Identify which cell holds the provided text, then report its [X, Y] central coordinate. 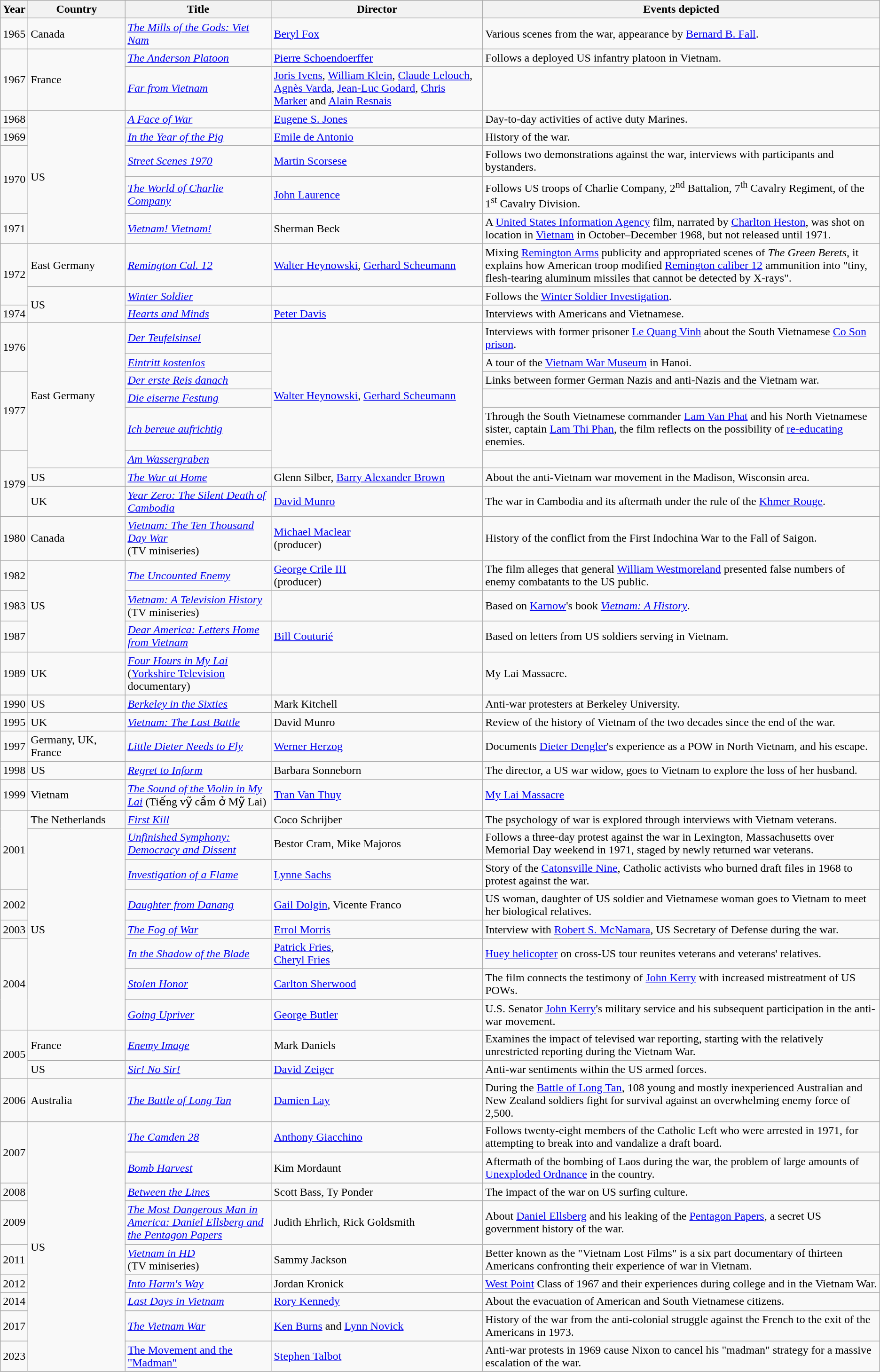
2006 [14, 1100]
1977 [14, 411]
1990 [14, 704]
In the Shadow of the Blade [198, 954]
Glenn Silber, Barry Alexander Brown [377, 477]
The film connects the testimony of John Kerry with increased mistreatment of US POWs. [682, 984]
Michael Maclear(producer) [377, 538]
1995 [14, 722]
Follows a deployed US infantry platoon in Vietnam. [682, 58]
Damien Lay [377, 1100]
Gail Dolgin, Vicente Franco [377, 905]
Judith Ehrlich, Rick Goldsmith [377, 1222]
Year [14, 9]
1968 [14, 119]
George Crile III(producer) [377, 576]
Emile de Antonio [377, 137]
My Lai Massacre. [682, 673]
Anti-war protesters at Berkeley University. [682, 704]
Die eiserne Festung [198, 398]
The Uncounted Enemy [198, 576]
Country [77, 9]
Peter Davis [377, 314]
The Battle of Long Tan [198, 1100]
2007 [14, 1152]
The psychology of war is explored through interviews with Vietnam veterans. [682, 820]
The Netherlands [77, 820]
Regret to Inform [198, 770]
Enemy Image [198, 1046]
Little Dieter Needs to Fly [198, 746]
Barbara Sonneborn [377, 770]
2011 [14, 1259]
1999 [14, 796]
Year Zero: The Silent Death of Cambodia [198, 501]
Stephen Talbot [377, 1356]
Going Upriver [198, 1015]
Pierre Schoendoerffer [377, 58]
Ken Burns and Lynn Novick [377, 1326]
Carlton Sherwood [377, 984]
Director [377, 9]
Stolen Honor [198, 984]
John Laurence [377, 195]
2008 [14, 1192]
1979 [14, 483]
Vietnam: The Ten Thousand Day War(TV miniseries) [198, 538]
Follows twenty-eight members of the Catholic Left who were arrested in 1971, for attempting to break into and vandalize a draft board. [682, 1137]
Into Harm's Way [198, 1284]
Title [198, 9]
The film alleges that general William Westmoreland presented false numbers of enemy combatants to the US public. [682, 576]
My Lai Massacre [682, 796]
Errol Morris [377, 929]
Four Hours in My Lai (Yorkshire Television documentary) [198, 673]
A tour of the Vietnam War Museum in Hanoi. [682, 363]
Anti-war protests in 1969 cause Nixon to cancel his "madman" strategy for a massive escalation of the war. [682, 1356]
The Vietnam War [198, 1326]
Follows US troops of Charlie Company, 2nd Battalion, 7th Cavalry Regiment, of the 1st Cavalry Division. [682, 195]
About Daniel Ellsberg and his leaking of the Pentagon Papers, a secret US government history of the war. [682, 1222]
Story of the Catonsville Nine, Catholic activists who burned draft files in 1968 to protest against the war. [682, 875]
Investigation of a Flame [198, 875]
1976 [14, 347]
Mark Daniels [377, 1046]
2012 [14, 1284]
History of the war from the anti-colonial struggle against the French to the exit of the Americans in 1973. [682, 1326]
Berkeley in the Sixties [198, 704]
1989 [14, 673]
1983 [14, 606]
Bestor Cram, Mike Majoros [377, 844]
The Camden 28 [198, 1137]
The Anderson Platoon [198, 58]
West Point Class of 1967 and their experiences during college and in the Vietnam War. [682, 1284]
U.S. Senator John Kerry's military service and his subsequent participation in the anti-war movement. [682, 1015]
Tran Van Thuy [377, 796]
Bomb Harvest [198, 1168]
1980 [14, 538]
Remington Cal. 12 [198, 265]
Vietnam [77, 796]
Anti-war sentiments within the US armed forces. [682, 1070]
Events depicted [682, 9]
Sammy Jackson [377, 1259]
The Fog of War [198, 929]
The director, a US war widow, goes to Vietnam to explore the loss of her husband. [682, 770]
Follows the Winter Soldier Investigation. [682, 296]
Anthony Giacchino [377, 1137]
Last Days in Vietnam [198, 1301]
Bill Couturié [377, 637]
Martin Scorsese [377, 161]
Interview with Robert S. McNamara, US Secretary of Defense during the war. [682, 929]
Vietnam: A Television History(TV miniseries) [198, 606]
Follows a three-day protest against the war in Lexington, Massachusetts over Memorial Day weekend in 1971, staged by newly returned war veterans. [682, 844]
1972 [14, 274]
The Mills of the Gods: Viet Nam [198, 34]
2023 [14, 1356]
Interviews with former prisoner Le Quang Vinh about the South Vietnamese Co Son prison. [682, 338]
Dear America: Letters Home from Vietnam [198, 637]
Coco Schrijber [377, 820]
Der Teufelsinsel [198, 338]
1965 [14, 34]
Werner Herzog [377, 746]
Follows two demonstrations against the war, interviews with participants and bystanders. [682, 161]
Unfinished Symphony: Democracy and Dissent [198, 844]
A Face of War [198, 119]
1974 [14, 314]
George Butler [377, 1015]
Rory Kennedy [377, 1301]
First Kill [198, 820]
Kim Mordaunt [377, 1168]
Between the Lines [198, 1192]
Based on letters from US soldiers serving in Vietnam. [682, 637]
The Sound of the Violin in My Lai (Tiếng vỹ cầm ở Mỹ Lai) [198, 796]
Eugene S. Jones [377, 119]
US woman, daughter of US soldier and Vietnamese woman goes to Vietnam to meet her biological relatives. [682, 905]
2004 [14, 984]
Aftermath of the bombing of Laos during the war, the problem of large amounts of Unexploded Ordnance in the country. [682, 1168]
The Movement and the "Madman" [198, 1356]
Der erste Reis danach [198, 380]
Based on Karnow's book Vietnam: A History. [682, 606]
Beryl Fox [377, 34]
1971 [14, 229]
History of the conflict from the First Indochina War to the Fall of Saigon. [682, 538]
Patrick Fries,Cheryl Fries [377, 954]
Documents Dieter Dengler's experience as a POW in North Vietnam, and his escape. [682, 746]
Sir! No Sir! [198, 1070]
Huey helicopter on cross-US tour reunites veterans and veterans' relatives. [682, 954]
1970 [14, 180]
Sherman Beck [377, 229]
Hearts and Minds [198, 314]
Various scenes from the war, appearance by Bernard B. Fall. [682, 34]
Interviews with Americans and Vietnamese. [682, 314]
About the evacuation of American and South Vietnamese citizens. [682, 1301]
Vietnam: The Last Battle [198, 722]
2003 [14, 929]
2017 [14, 1326]
The World of Charlie Company [198, 195]
Jordan Kronick [377, 1284]
Far from Vietnam [198, 88]
The Most Dangerous Man in America: Daniel Ellsberg and the Pentagon Papers [198, 1222]
1997 [14, 746]
The war in Cambodia and its aftermath under the rule of the Khmer Rouge. [682, 501]
Joris Ivens, William Klein, Claude Lelouch, Agnès Varda, Jean-Luc Godard, Chris Marker and Alain Resnais [377, 88]
Day-to-day activities of active duty Marines. [682, 119]
Eintritt kostenlos [198, 363]
1967 [14, 79]
The War at Home [198, 477]
1969 [14, 137]
1987 [14, 637]
Review of the history of Vietnam of the two decades since the end of the war. [682, 722]
2001 [14, 850]
Scott Bass, Ty Ponder [377, 1192]
Ich bereue aufrichtig [198, 429]
2005 [14, 1054]
Mark Kitchell [377, 704]
Street Scenes 1970 [198, 161]
Vietnam! Vietnam! [198, 229]
Winter Soldier [198, 296]
Germany, UK, France [77, 746]
Better known as the "Vietnam Lost Films" is a six part documentary of thirteen Americans confronting their experience of war in Vietnam. [682, 1259]
Links between former German Nazis and anti-Nazis and the Vietnam war. [682, 380]
Am Wassergraben [198, 459]
In the Year of the Pig [198, 137]
Daughter from Danang [198, 905]
1982 [14, 576]
The impact of the war on US surfing culture. [682, 1192]
Vietnam in HD(TV miniseries) [198, 1259]
1998 [14, 770]
Lynne Sachs [377, 875]
David Zeiger [377, 1070]
2009 [14, 1222]
2014 [14, 1301]
Australia [77, 1100]
Examines the impact of televised war reporting, starting with the relatively unrestricted reporting during the Vietnam War. [682, 1046]
History of the war. [682, 137]
About the anti-Vietnam war movement in the Madison, Wisconsin area. [682, 477]
2002 [14, 905]
